Find where the given text appears and provide that cell's center as (x, y) coordinate. 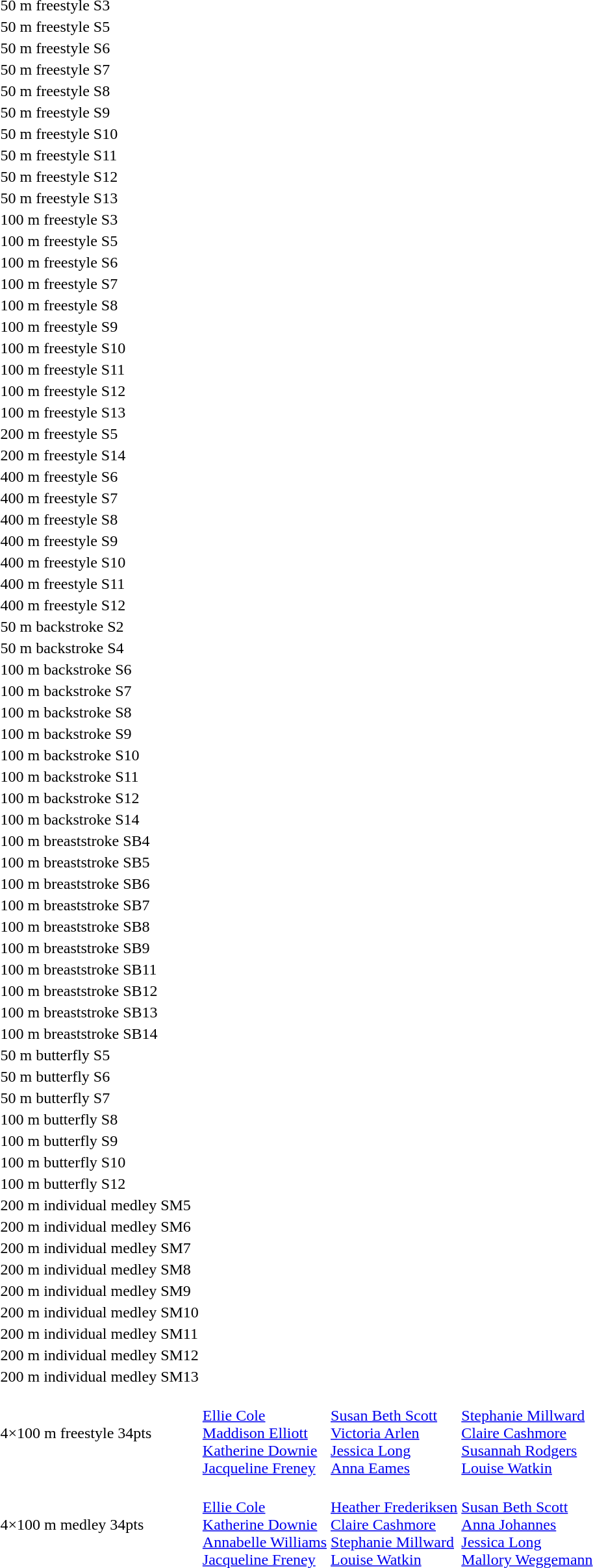
Susan Beth ScottVictoria ArlenJessica LongAnna Eames (394, 1433)
Ellie ColeMaddison ElliottKatherine DownieJacqueline Freney (264, 1433)
